Scan for the cell matching the given text and deliver its (X, Y) coordinate at center. 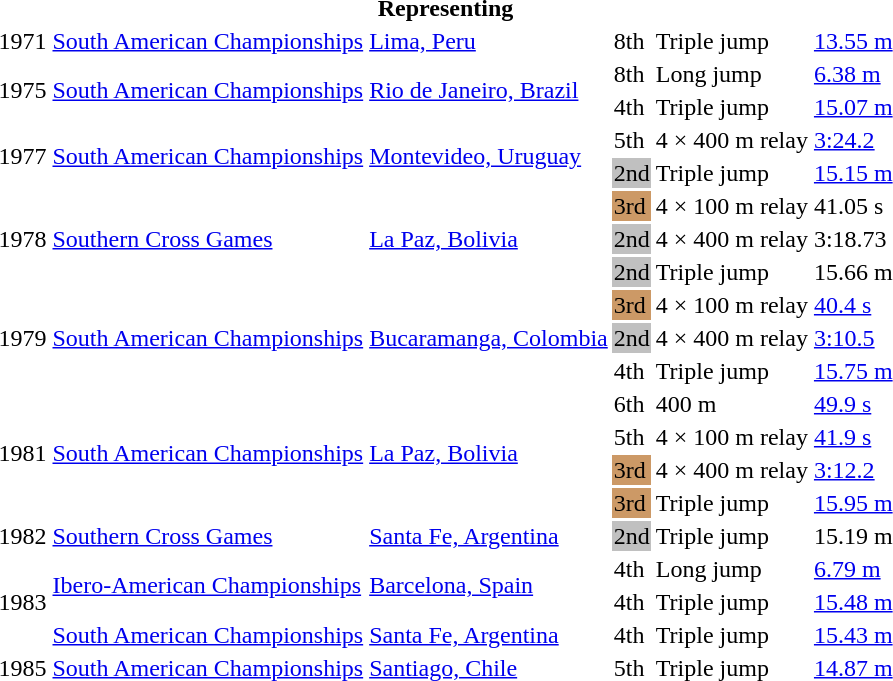
Bucaramanga, Colombia (489, 338)
6th (632, 404)
Barcelona, Spain (489, 586)
Lima, Peru (489, 41)
400 m (732, 404)
Montevideo, Uruguay (489, 156)
Rio de Janeiro, Brazil (489, 90)
Ibero-American Championships (208, 586)
